Return the [x, y] coordinate for the center point of the cell that contains the specified text.  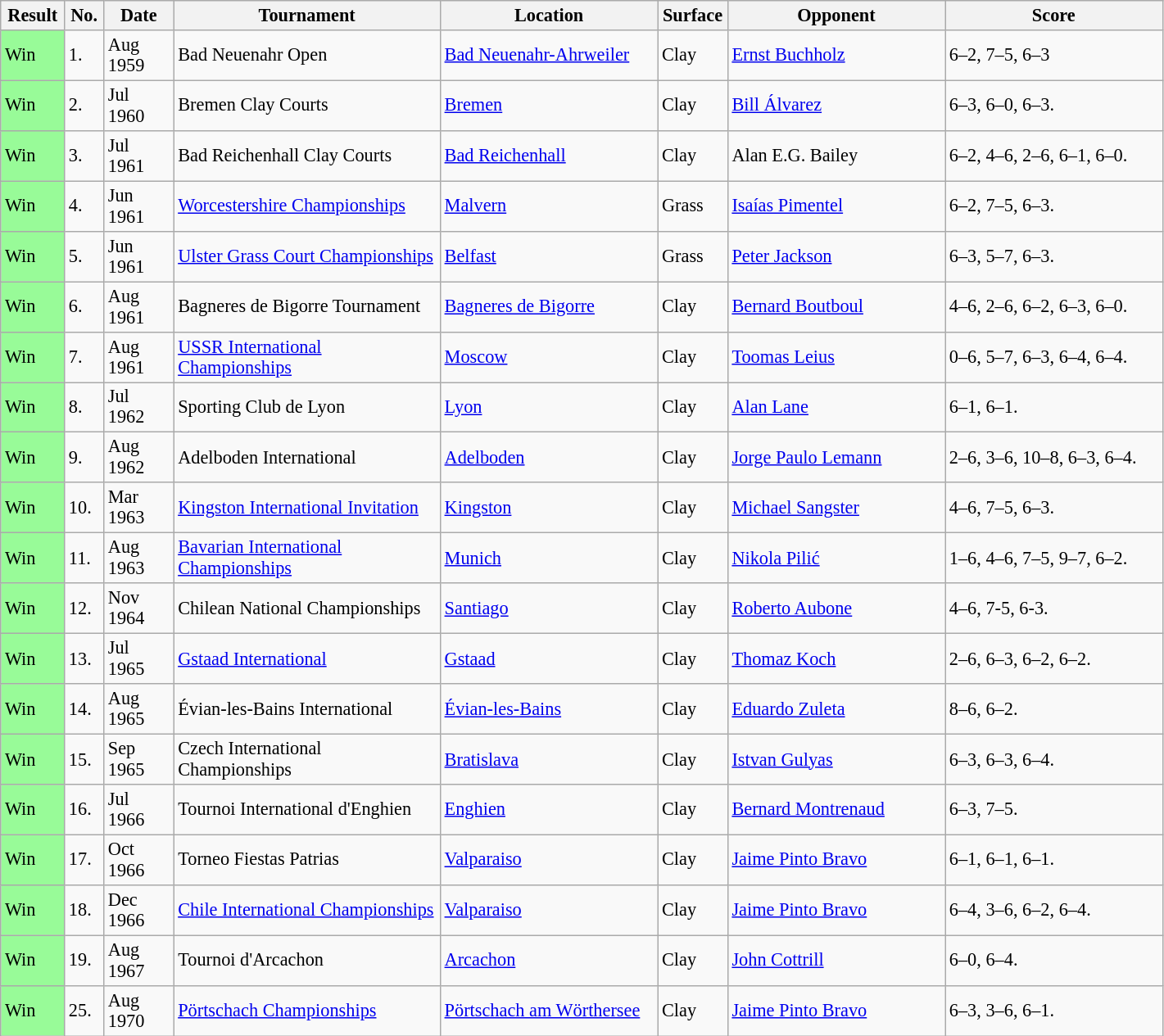
Ernst Buchholz [836, 56]
Aug 1965 [139, 709]
Bagneres de Bigorre [549, 306]
Jul 1965 [139, 658]
6. [84, 306]
Sporting Club de Lyon [306, 406]
Adelboden [549, 457]
Munich [549, 559]
Aug 1962 [139, 457]
Date [139, 16]
1–6, 4–6, 7–5, 9–7, 6–2. [1053, 559]
Bill Álvarez [836, 105]
6–3, 3–6, 6–1. [1053, 1011]
2–6, 3–6, 10–8, 6–3, 6–4. [1053, 457]
Peter Jackson [836, 256]
4–6, 7–5, 6–3. [1053, 508]
Bad Reichenhall [549, 156]
Jorge Paulo Lemann [836, 457]
Chilean National Championships [306, 608]
Bad Reichenhall Clay Courts [306, 156]
Location [549, 16]
Jul 1962 [139, 406]
6–3, 6–0, 6–3. [1053, 105]
4–6, 2–6, 6–2, 6–3, 6–0. [1053, 306]
Moscow [549, 357]
Result [33, 16]
Malvern [549, 206]
10. [84, 508]
Czech International Championships [306, 758]
Michael Sangster [836, 508]
16. [84, 809]
25. [84, 1011]
Aug 1967 [139, 960]
Bad Neuenahr Open [306, 56]
Dec 1966 [139, 909]
Adelboden International [306, 457]
Mar 1963 [139, 508]
11. [84, 559]
Worcestershire Championships [306, 206]
Alan E.G. Bailey [836, 156]
6–3, 7–5. [1053, 809]
6–1, 6–1, 6–1. [1053, 860]
Bremen [549, 105]
Eduardo Zuleta [836, 709]
Aug 1959 [139, 56]
6–3, 5–7, 6–3. [1053, 256]
Isaías Pimentel [836, 206]
Arcachon [549, 960]
Bavarian International Championships [306, 559]
Nikola Pilić [836, 559]
15. [84, 758]
Tournament [306, 16]
Santiago [549, 608]
Opponent [836, 16]
Toomas Leius [836, 357]
8. [84, 406]
Oct 1966 [139, 860]
17. [84, 860]
3. [84, 156]
6–2, 7–5, 6–3 [1053, 56]
Nov 1964 [139, 608]
Évian-les-Bains International [306, 709]
Pörtschach am Wörthersee [549, 1011]
Chile International Championships [306, 909]
Jul 1960 [139, 105]
Pörtschach Championships [306, 1011]
4. [84, 206]
9. [84, 457]
Ulster Grass Court Championships [306, 256]
Jul 1966 [139, 809]
Bremen Clay Courts [306, 105]
Belfast [549, 256]
Bagneres de Bigorre Tournament [306, 306]
Gstaad International [306, 658]
Bernard Montrenaud [836, 809]
John Cottrill [836, 960]
Bratislava [549, 758]
19. [84, 960]
Kingston International Invitation [306, 508]
Gstaad [549, 658]
Thomaz Koch [836, 658]
1. [84, 56]
Aug 1970 [139, 1011]
Surface [693, 16]
Bernard Boutboul [836, 306]
Bad Neuenahr-Ahrweiler [549, 56]
USSR International Championships [306, 357]
Jul 1961 [139, 156]
8–6, 6–2. [1053, 709]
Kingston [549, 508]
5. [84, 256]
7. [84, 357]
4–6, 7-5, 6-3. [1053, 608]
Torneo Fiestas Patrias [306, 860]
Score [1053, 16]
Lyon [549, 406]
6–2, 7–5, 6–3. [1053, 206]
2. [84, 105]
Roberto Aubone [836, 608]
Tournoi d'Arcachon [306, 960]
18. [84, 909]
2–6, 6–3, 6–2, 6–2. [1053, 658]
6–2, 4–6, 2–6, 6–1, 6–0. [1053, 156]
Enghien [549, 809]
14. [84, 709]
6–3, 6–3, 6–4. [1053, 758]
13. [84, 658]
Alan Lane [836, 406]
No. [84, 16]
0–6, 5–7, 6–3, 6–4, 6–4. [1053, 357]
6–1, 6–1. [1053, 406]
12. [84, 608]
Istvan Gulyas [836, 758]
6–0, 6–4. [1053, 960]
6–4, 3–6, 6–2, 6–4. [1053, 909]
Tournoi International d'Enghien [306, 809]
Aug 1963 [139, 559]
Sep 1965 [139, 758]
Évian-les-Bains [549, 709]
